Scan for the cell matching the given text and deliver its (X, Y) coordinate at center. 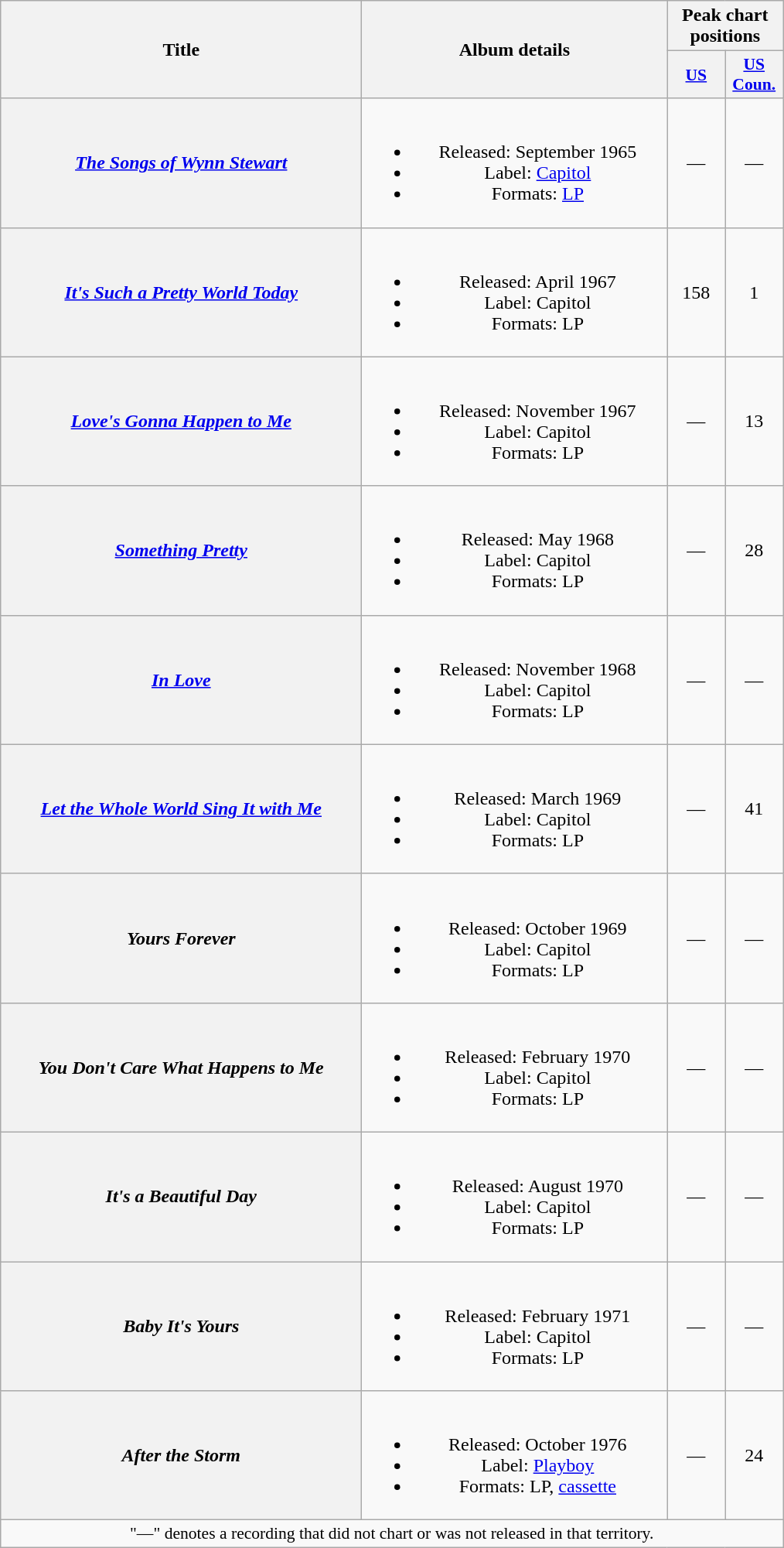
Released: February 1970Label: CapitolFormats: LP (515, 1068)
41 (755, 809)
The Songs of Wynn Stewart (181, 162)
It's Such a Pretty World Today (181, 292)
You Don't Care What Happens to Me (181, 1068)
Yours Forever (181, 938)
After the Storm (181, 1456)
28 (755, 551)
US (696, 74)
Released: September 1965Label: CapitolFormats: LP (515, 162)
Released: March 1969Label: CapitolFormats: LP (515, 809)
158 (696, 292)
Released: October 1976Label: PlayboyFormats: LP, cassette (515, 1456)
Love's Gonna Happen to Me (181, 421)
USCoun. (755, 74)
Something Pretty (181, 551)
Released: November 1968Label: CapitolFormats: LP (515, 679)
Released: February 1971Label: CapitolFormats: LP (515, 1326)
Peak chartpositions (725, 26)
Title (181, 50)
Released: May 1968Label: CapitolFormats: LP (515, 551)
13 (755, 421)
Released: October 1969Label: CapitolFormats: LP (515, 938)
In Love (181, 679)
Album details (515, 50)
"—" denotes a recording that did not chart or was not released in that territory. (392, 1534)
24 (755, 1456)
It's a Beautiful Day (181, 1196)
Released: August 1970Label: CapitolFormats: LP (515, 1196)
Released: November 1967Label: CapitolFormats: LP (515, 421)
Baby It's Yours (181, 1326)
Let the Whole World Sing It with Me (181, 809)
1 (755, 292)
Released: April 1967Label: CapitolFormats: LP (515, 292)
